Extract the (X, Y) coordinate from the center of the cell holding the provided text.  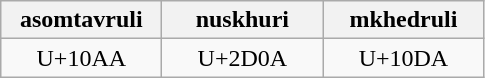
asomtavruli (82, 20)
U+10AA (82, 58)
nuskhuri (242, 20)
mkhedruli (404, 20)
U+10DA (404, 58)
U+2D0A (242, 58)
